Detect which cell encompasses the target text, then output its [X, Y] center coordinate. 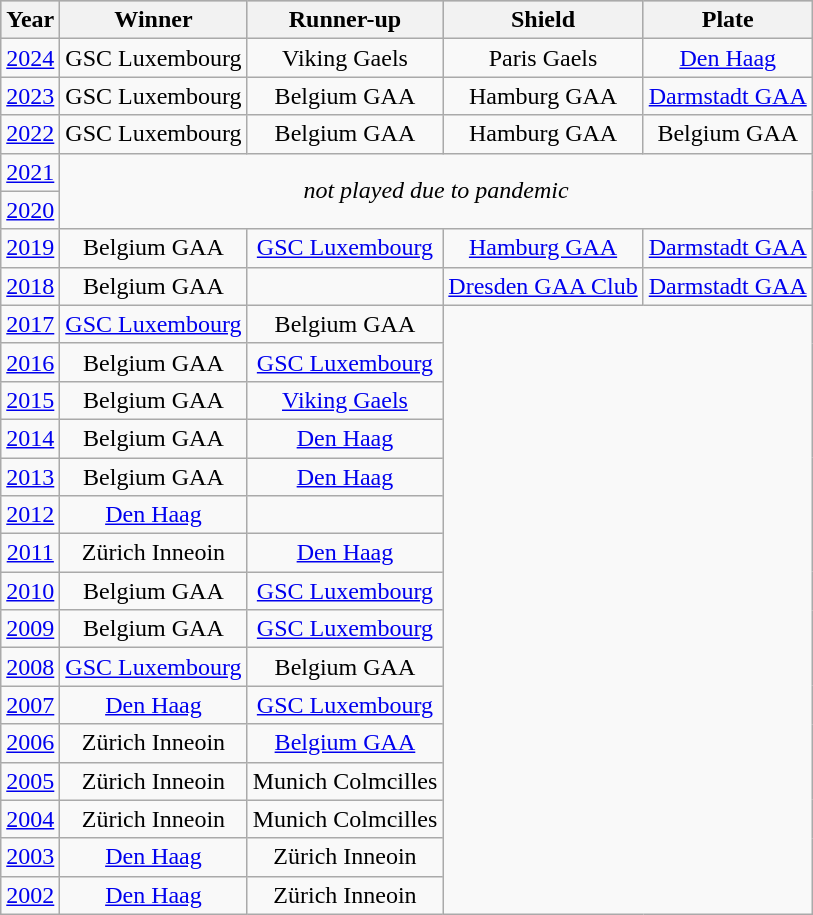
2015 [30, 400]
Plate [728, 20]
2021 [30, 172]
2014 [30, 438]
Dresden GAA Club [543, 286]
2006 [30, 743]
2003 [30, 857]
2024 [30, 58]
not played due to pandemic [436, 191]
2004 [30, 819]
2002 [30, 895]
2019 [30, 248]
2017 [30, 324]
2013 [30, 477]
Shield [543, 20]
2008 [30, 667]
2016 [30, 362]
2023 [30, 96]
2011 [30, 553]
Runner-up [345, 20]
2022 [30, 134]
Paris Gaels [543, 58]
2007 [30, 705]
2012 [30, 515]
2005 [30, 781]
2009 [30, 629]
2010 [30, 591]
Year [30, 20]
Winner [154, 20]
2020 [30, 210]
2018 [30, 286]
